Output the (x, y) coordinate of the center of the cell containing the given text.  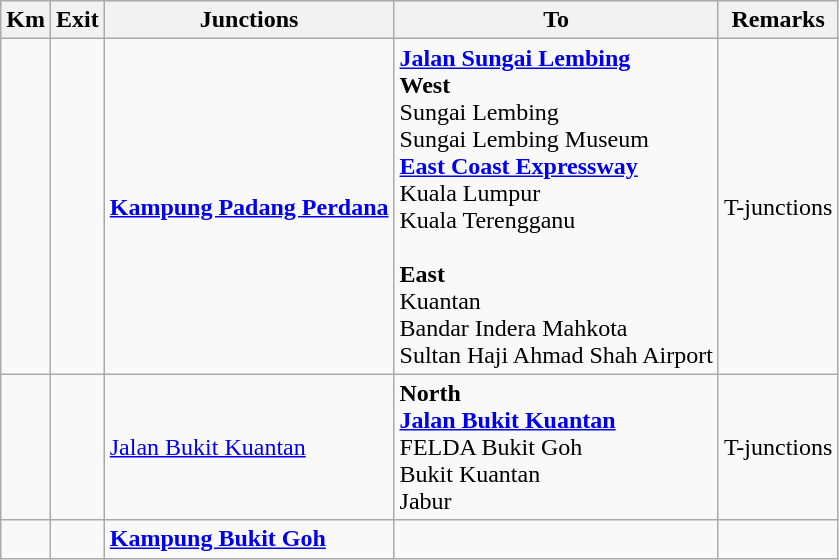
Km (26, 20)
To (556, 20)
Remarks (778, 20)
North Jalan Bukit KuantanFELDA Bukit GohBukit KuantanJabur (556, 447)
Kampung Bukit Goh (249, 539)
Jalan Bukit Kuantan (249, 447)
Junctions (249, 20)
Kampung Padang Perdana (249, 206)
Exit (77, 20)
